Return [x, y] of the center of cell containing provided text 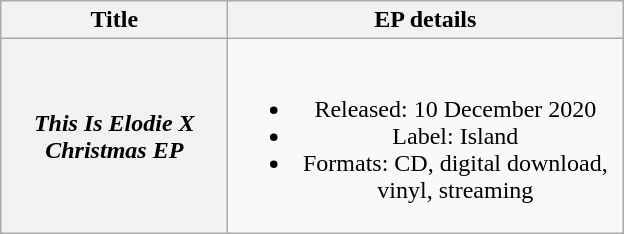
EP details [426, 20]
This Is Elodie X Christmas EP [114, 136]
Released: 10 December 2020Label: IslandFormats: CD, digital download, vinyl, streaming [426, 136]
Title [114, 20]
